Search for the cell housing the specified text and yield its [X, Y] center coordinate. 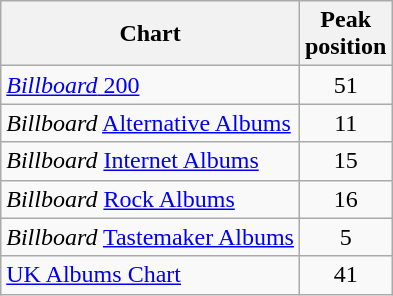
51 [345, 85]
15 [345, 161]
41 [345, 275]
Peakposition [345, 34]
Billboard 200 [150, 85]
Billboard Rock Albums [150, 199]
11 [345, 123]
16 [345, 199]
5 [345, 237]
Billboard Internet Albums [150, 161]
Billboard Alternative Albums [150, 123]
Chart [150, 34]
UK Albums Chart [150, 275]
Billboard Tastemaker Albums [150, 237]
